For the text-containing cell, return its midpoint in (x, y) coordinate format. 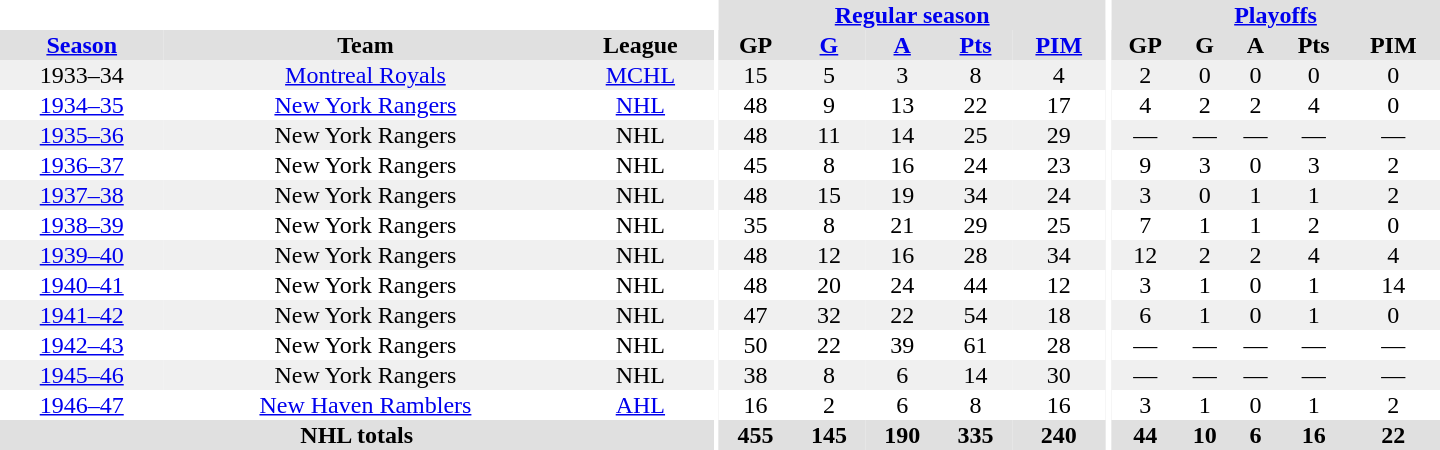
145 (828, 435)
20 (828, 285)
240 (1058, 435)
23 (1058, 165)
1935–36 (82, 135)
MCHL (640, 75)
5 (828, 75)
NHL totals (356, 435)
335 (976, 435)
19 (902, 195)
Season (82, 45)
New Haven Ramblers (365, 405)
Montreal Royals (365, 75)
1934–35 (82, 105)
50 (756, 345)
1946–47 (82, 405)
18 (1058, 315)
13 (902, 105)
1939–40 (82, 255)
1933–34 (82, 75)
1940–41 (82, 285)
1941–42 (82, 315)
45 (756, 165)
1938–39 (82, 225)
21 (902, 225)
35 (756, 225)
Regular season (912, 15)
1937–38 (82, 195)
61 (976, 345)
455 (756, 435)
AHL (640, 405)
30 (1058, 375)
54 (976, 315)
Team (365, 45)
Playoffs (1276, 15)
1936–37 (82, 165)
190 (902, 435)
47 (756, 315)
11 (828, 135)
32 (828, 315)
1942–43 (82, 345)
17 (1058, 105)
38 (756, 375)
39 (902, 345)
7 (1145, 225)
1945–46 (82, 375)
League (640, 45)
10 (1204, 435)
